Identify which cell holds the provided text, then report its (X, Y) central coordinate. 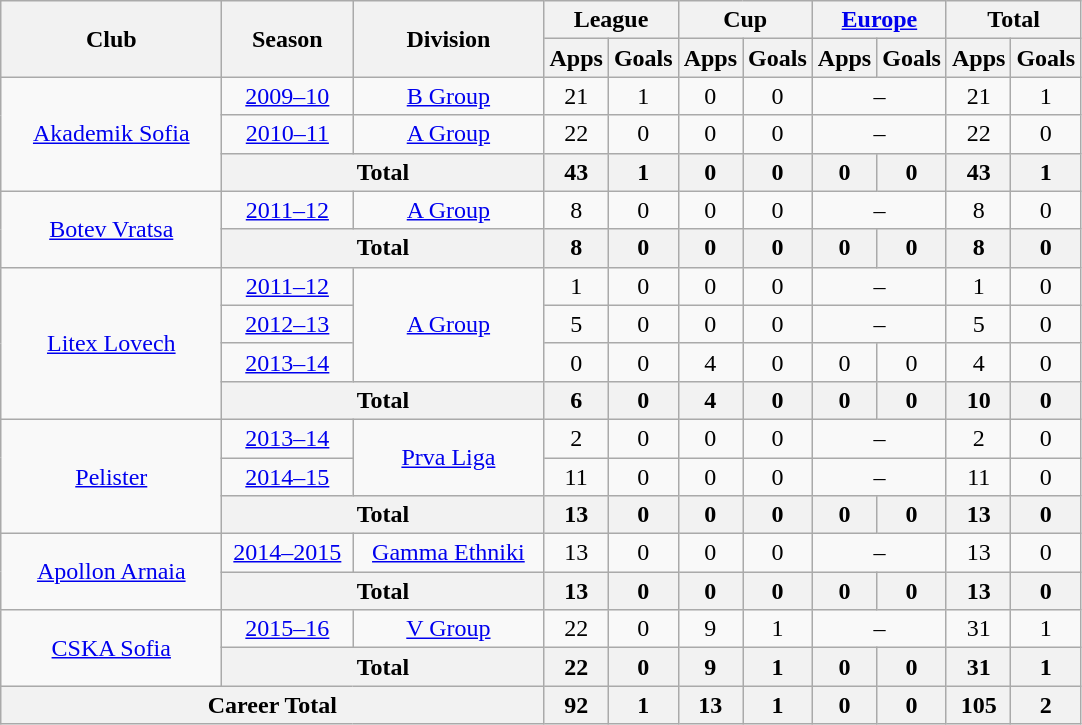
Botev Vratsa (112, 229)
10 (978, 400)
B Group (448, 96)
Prva Liga (448, 457)
Europe (879, 20)
Division (448, 39)
Akademik Sofia (112, 134)
Season (288, 39)
Apollon Arnaia (112, 572)
Pelister (112, 476)
V Group (448, 629)
CSKA Sofia (112, 648)
2010–11 (288, 134)
2014–15 (288, 477)
Cup (745, 20)
Litex Lovech (112, 343)
92 (576, 705)
2009–10 (288, 96)
6 (576, 400)
2015–16 (288, 629)
Club (112, 39)
Gamma Ethniki (448, 553)
2014–2015 (288, 553)
105 (978, 705)
2012–13 (288, 324)
Career Total (272, 705)
League (611, 20)
